Scan for the cell matching the given text and deliver its [X, Y] coordinate at center. 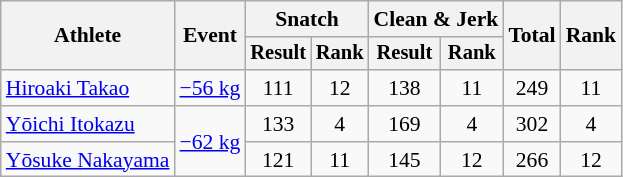
249 [532, 88]
−56 kg [210, 88]
Clean & Jerk [436, 19]
Total [532, 36]
Event [210, 36]
169 [405, 124]
Yōichi Itokazu [88, 124]
Athlete [88, 36]
302 [532, 124]
Snatch [306, 19]
111 [278, 88]
Hiroaki Takao [88, 88]
133 [278, 124]
−62 kg [210, 142]
138 [405, 88]
12 [340, 88]
